Search for the cell housing the specified text and yield its (x, y) center coordinate. 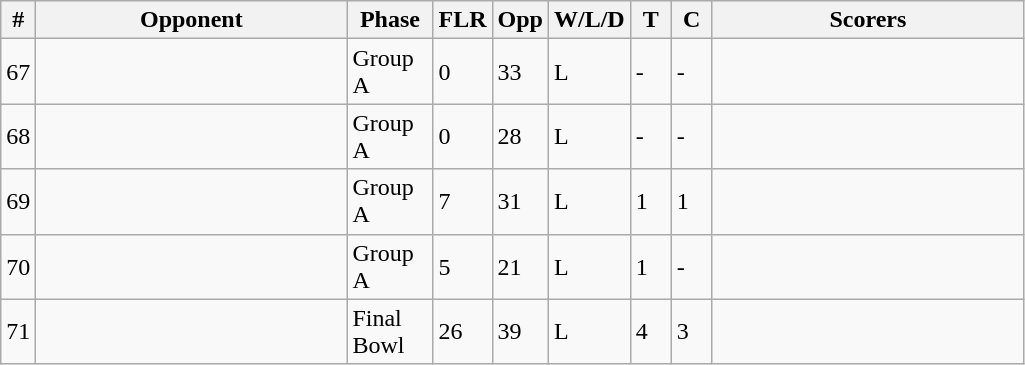
C (692, 20)
39 (520, 332)
# (18, 20)
71 (18, 332)
3 (692, 332)
68 (18, 136)
W/L/D (589, 20)
5 (462, 266)
Opponent (192, 20)
Final Bowl (390, 332)
26 (462, 332)
FLR (462, 20)
67 (18, 72)
31 (520, 202)
Opp (520, 20)
70 (18, 266)
69 (18, 202)
4 (650, 332)
T (650, 20)
7 (462, 202)
Phase (390, 20)
Scorers (868, 20)
33 (520, 72)
28 (520, 136)
21 (520, 266)
